Determine the [x, y] coordinate at the center of the cell enclosing the given text.  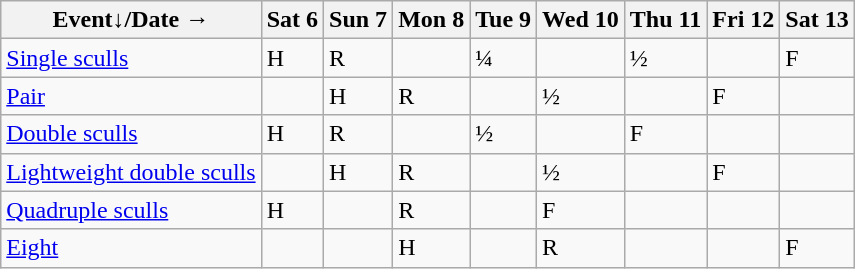
Sat 6 [292, 20]
Quadruple sculls [131, 210]
Sun 7 [358, 20]
Tue 9 [504, 20]
Lightweight double sculls [131, 172]
Double sculls [131, 134]
Sat 13 [817, 20]
Eight [131, 248]
Single sculls [131, 58]
Wed 10 [581, 20]
Event↓/Date → [131, 20]
Fri 12 [744, 20]
¼ [504, 58]
Thu 11 [665, 20]
Pair [131, 96]
Mon 8 [432, 20]
